For the text-containing cell, return its midpoint in [X, Y] coordinate format. 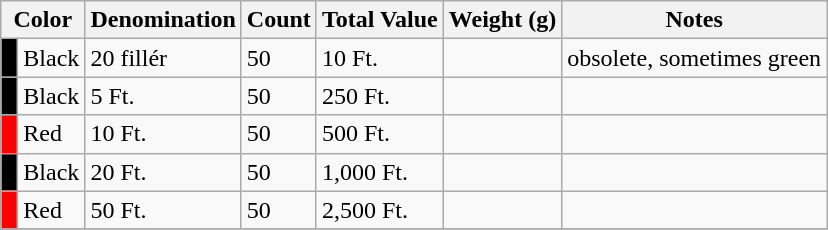
Weight (g) [502, 20]
20 Ft. [163, 172]
Denomination [163, 20]
250 Ft. [380, 96]
2,500 Ft. [380, 210]
50 Ft. [163, 210]
5 Ft. [163, 96]
Notes [694, 20]
Count [278, 20]
500 Ft. [380, 134]
20 fillér [163, 58]
obsolete, sometimes green [694, 58]
1,000 Ft. [380, 172]
Color [43, 20]
Total Value [380, 20]
